Detect which cell encompasses the target text, then output its [X, Y] center coordinate. 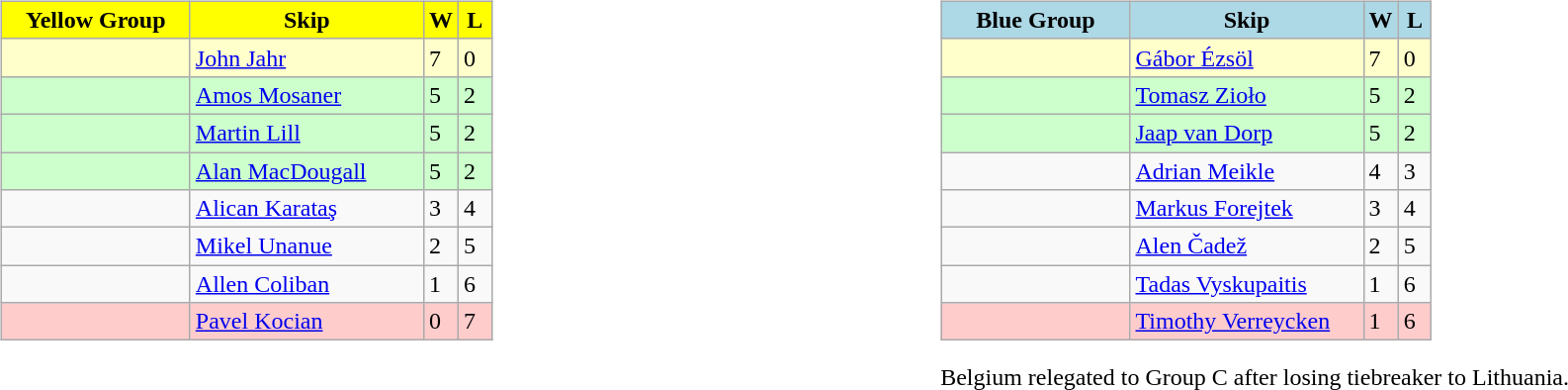
Adrian Meikle [1247, 171]
Pavel Kocian [306, 322]
Gábor Ézsöl [1247, 57]
Alan MacDougall [306, 171]
Mikel Unanue [306, 246]
Timothy Verreycken [1247, 322]
Allen Coliban [306, 284]
Jaap van Dorp [1247, 133]
Amos Mosaner [306, 95]
Tomasz Zioło [1247, 95]
Alen Čadež [1247, 246]
Tadas Vyskupaitis [1247, 284]
Martin Lill [306, 133]
John Jahr [306, 57]
Blue Group [1036, 20]
Markus Forejtek [1247, 209]
Alican Karataş [306, 209]
Yellow Group [95, 20]
